Search for the cell housing the specified text and yield its [X, Y] center coordinate. 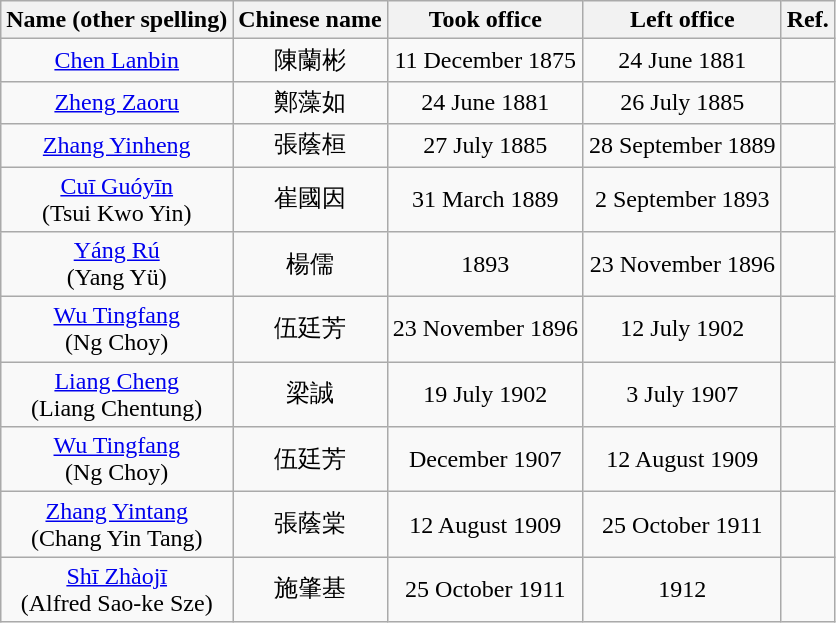
28 September 1889 [682, 146]
Shī Zhàojī(Alfred Sao-ke Sze) [117, 590]
1912 [682, 590]
梁誠 [310, 394]
Ref. [808, 20]
1893 [485, 264]
Zhang Yinheng [117, 146]
崔國因 [310, 198]
Yáng Rú(Yang Yü) [117, 264]
December 1907 [485, 460]
27 July 1885 [485, 146]
2 September 1893 [682, 198]
26 July 1885 [682, 102]
楊儒 [310, 264]
Left office [682, 20]
31 March 1889 [485, 198]
3 July 1907 [682, 394]
Chen Lanbin [117, 60]
陳蘭彬 [310, 60]
張蔭棠 [310, 524]
Liang Cheng(Liang Chentung) [117, 394]
19 July 1902 [485, 394]
Zheng Zaoru [117, 102]
11 December 1875 [485, 60]
Zhang Yintang(Chang Yin Tang) [117, 524]
鄭藻如 [310, 102]
張蔭桓 [310, 146]
Chinese name [310, 20]
施肇基 [310, 590]
Took office [485, 20]
Cuī Guóyīn(Tsui Kwo Yin) [117, 198]
Name (other spelling) [117, 20]
12 July 1902 [682, 330]
